Return (x, y) of the center of cell containing provided text 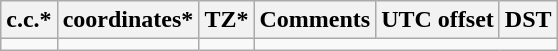
Comments (315, 20)
c.c.* (29, 20)
coordinates* (128, 20)
UTC offset (438, 20)
TZ* (226, 20)
DST (528, 20)
